Provide the [x, y] coordinate of the cell's center where the given text is located.  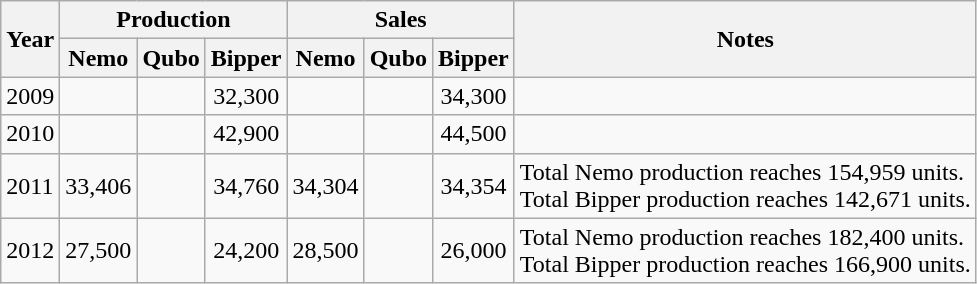
34,354 [474, 186]
34,760 [246, 186]
33,406 [98, 186]
44,500 [474, 134]
Notes [745, 39]
24,200 [246, 250]
Total Nemo production reaches 154,959 units.Total Bipper production reaches 142,671 units. [745, 186]
27,500 [98, 250]
Total Nemo production reaches 182,400 units.Total Bipper production reaches 166,900 units. [745, 250]
34,300 [474, 96]
28,500 [326, 250]
26,000 [474, 250]
Year [30, 39]
2012 [30, 250]
Sales [400, 20]
Production [174, 20]
2009 [30, 96]
2011 [30, 186]
42,900 [246, 134]
34,304 [326, 186]
32,300 [246, 96]
2010 [30, 134]
